Pinpoint the cell where the given text exists, returning its [x, y] midpoint coordinate. 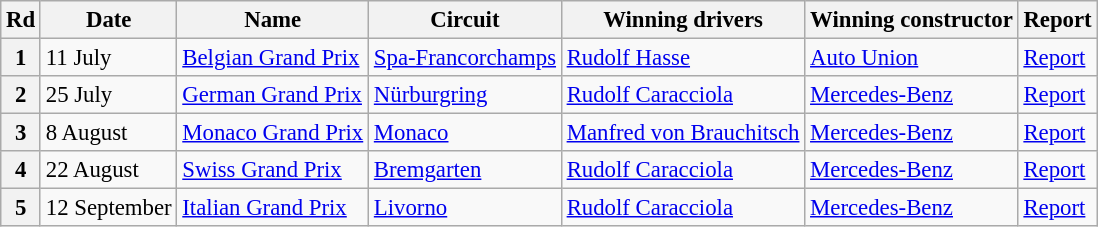
25 July [108, 95]
5 [21, 208]
German Grand Prix [273, 95]
11 July [108, 58]
Name [273, 20]
3 [21, 133]
Circuit [466, 20]
Winning drivers [682, 20]
Bremgarten [466, 170]
Monaco Grand Prix [273, 133]
8 August [108, 133]
12 September [108, 208]
Swiss Grand Prix [273, 170]
2 [21, 95]
1 [21, 58]
Spa-Francorchamps [466, 58]
Belgian Grand Prix [273, 58]
Date [108, 20]
Italian Grand Prix [273, 208]
Livorno [466, 208]
22 August [108, 170]
Nürburgring [466, 95]
4 [21, 170]
Rd [21, 20]
Rudolf Hasse [682, 58]
Auto Union [912, 58]
Monaco [466, 133]
Manfred von Brauchitsch [682, 133]
Winning constructor [912, 20]
